Search for the cell housing the specified text and yield its (X, Y) center coordinate. 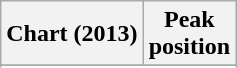
Peakposition (189, 34)
Chart (2013) (72, 34)
